Determine the [x, y] coordinate at the center of the cell enclosing the given text.  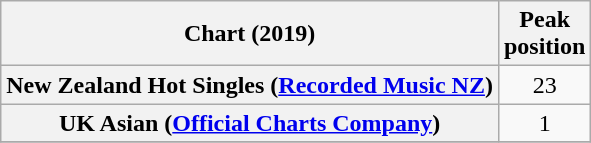
New Zealand Hot Singles (Recorded Music NZ) [250, 85]
Chart (2019) [250, 34]
1 [544, 123]
23 [544, 85]
Peakposition [544, 34]
UK Asian (Official Charts Company) [250, 123]
